Pinpoint the cell where the given text exists, returning its (X, Y) midpoint coordinate. 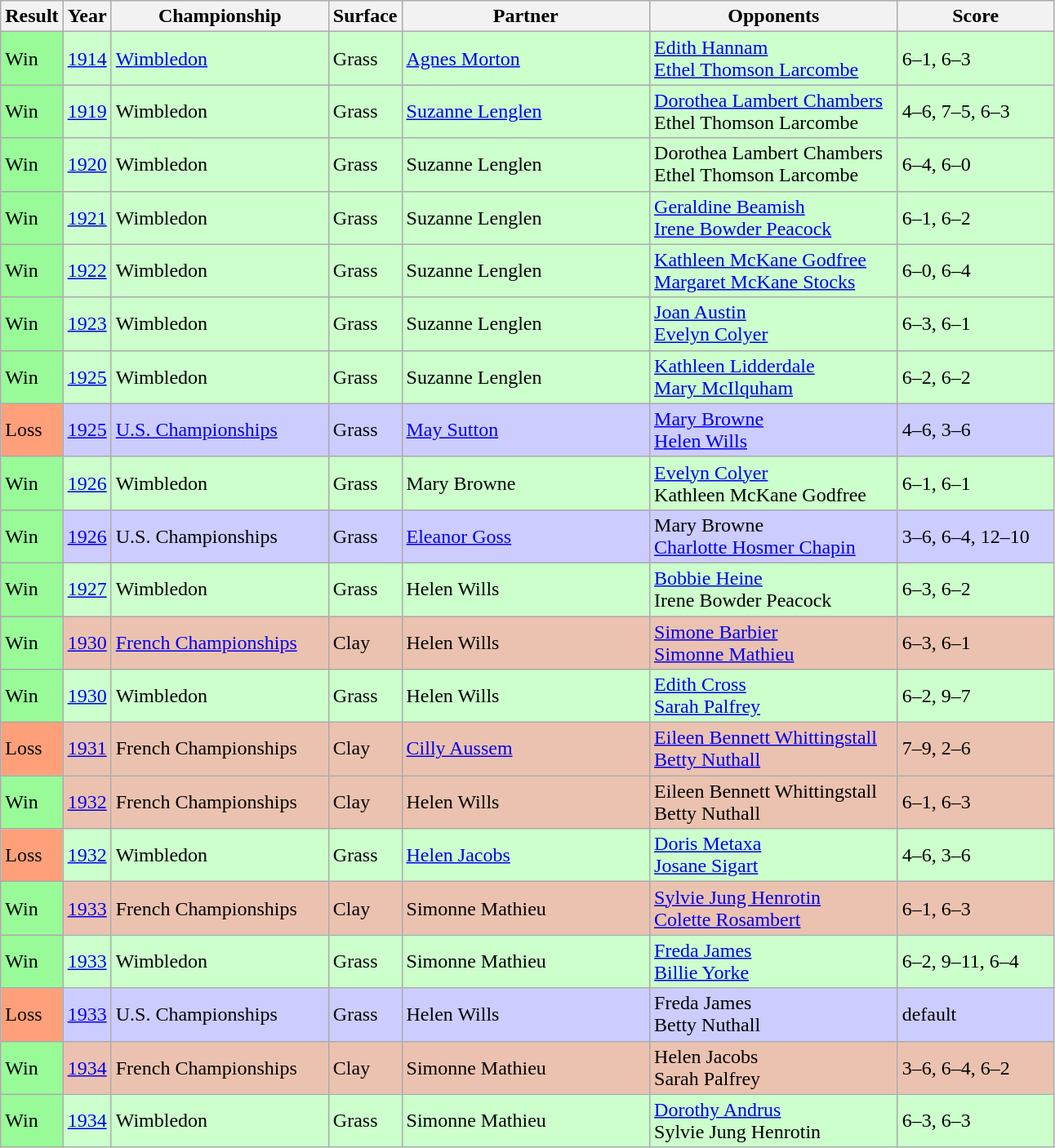
Cilly Aussem (526, 750)
Edith Hannam Ethel Thomson Larcombe (774, 59)
Simone Barbier Simonne Mathieu (774, 642)
6–3, 6–2 (975, 590)
Partner (526, 16)
6–3, 6–3 (975, 1120)
6–1, 6–2 (975, 217)
Kathleen Lidderdale Mary McIlquham (774, 377)
6–2, 9–11, 6–4 (975, 962)
May Sutton (526, 429)
1920 (87, 165)
Opponents (774, 16)
Freda James Billie Yorke (774, 962)
Sylvie Jung Henrotin Colette Rosambert (774, 908)
1923 (87, 323)
1921 (87, 217)
6–1, 6–1 (975, 483)
Kathleen McKane Godfree Margaret McKane Stocks (774, 271)
Freda James Betty Nuthall (774, 1014)
6–2, 9–7 (975, 696)
Mary Browne Charlotte Hosmer Chapin (774, 536)
1931 (87, 750)
1927 (87, 590)
Edith Cross Sarah Palfrey (774, 696)
Dorothy Andrus Sylvie Jung Henrotin (774, 1120)
1919 (87, 111)
Geraldine Beamish Irene Bowder Peacock (774, 217)
3–6, 6–4, 12–10 (975, 536)
4–6, 7–5, 6–3 (975, 111)
Bobbie Heine Irene Bowder Peacock (774, 590)
Result (32, 16)
Eleanor Goss (526, 536)
1914 (87, 59)
Joan Austin Evelyn Colyer (774, 323)
Score (975, 16)
default (975, 1014)
Helen Jacobs Sarah Palfrey (774, 1068)
6–0, 6–4 (975, 271)
Agnes Morton (526, 59)
Year (87, 16)
Mary Browne Helen Wills (774, 429)
7–9, 2–6 (975, 750)
Championship (220, 16)
Mary Browne (526, 483)
Doris Metaxa Josane Sigart (774, 856)
3–6, 6–4, 6–2 (975, 1068)
6–2, 6–2 (975, 377)
Surface (365, 16)
Helen Jacobs (526, 856)
1922 (87, 271)
6–4, 6–0 (975, 165)
Evelyn Colyer Kathleen McKane Godfree (774, 483)
